Provide the [X, Y] coordinate of the cell's center where the given text is located.  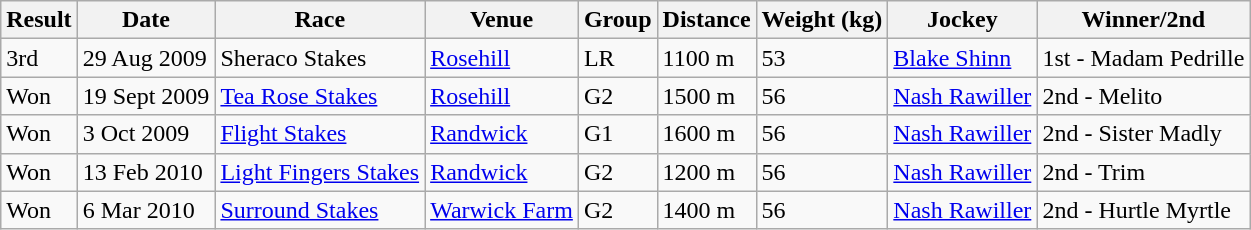
G1 [618, 134]
Warwick Farm [502, 210]
2nd - Trim [1144, 172]
1st - Madam Pedrille [1144, 58]
Tea Rose Stakes [320, 96]
6 Mar 2010 [146, 210]
Race [320, 20]
Jockey [962, 20]
Date [146, 20]
LR [618, 58]
Venue [502, 20]
Surround Stakes [320, 210]
3rd [39, 58]
19 Sept 2009 [146, 96]
Weight (kg) [822, 20]
3 Oct 2009 [146, 134]
1600 m [706, 134]
1400 m [706, 210]
Result [39, 20]
13 Feb 2010 [146, 172]
Sheraco Stakes [320, 58]
1200 m [706, 172]
29 Aug 2009 [146, 58]
Distance [706, 20]
Light Fingers Stakes [320, 172]
53 [822, 58]
2nd - Melito [1144, 96]
Blake Shinn [962, 58]
1500 m [706, 96]
2nd - Sister Madly [1144, 134]
Winner/2nd [1144, 20]
Group [618, 20]
2nd - Hurtle Myrtle [1144, 210]
1100 m [706, 58]
Flight Stakes [320, 134]
